Return (x, y) of the center of cell containing provided text 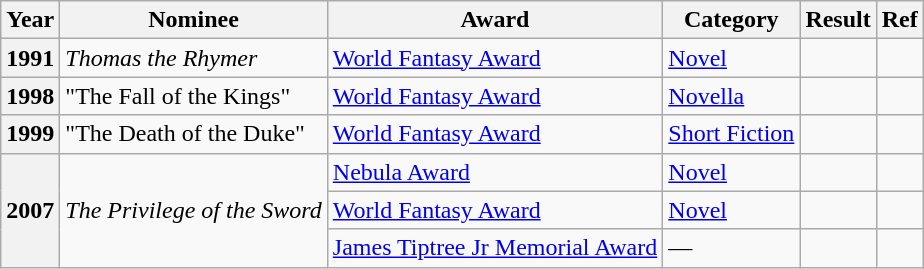
"The Fall of the Kings" (194, 96)
2007 (30, 210)
Ref (900, 20)
Year (30, 20)
Nominee (194, 20)
1998 (30, 96)
Short Fiction (732, 134)
Award (494, 20)
Result (838, 20)
1999 (30, 134)
"The Death of the Duke" (194, 134)
Novella (732, 96)
James Tiptree Jr Memorial Award (494, 248)
— (732, 248)
Category (732, 20)
The Privilege of the Sword (194, 210)
Thomas the Rhymer (194, 58)
1991 (30, 58)
Nebula Award (494, 172)
